Find where the given text appears and provide that cell's center as [X, Y] coordinate. 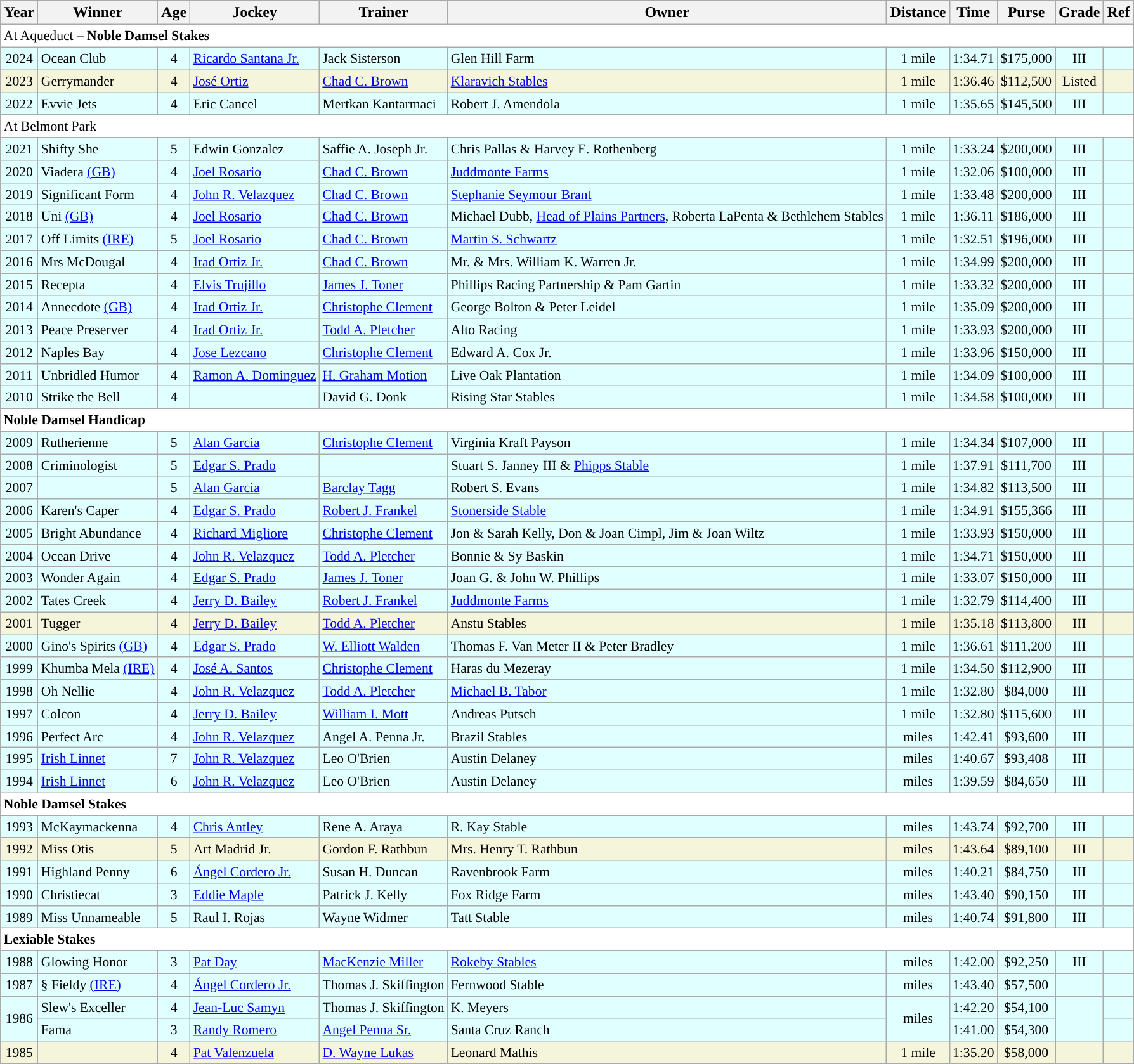
$54,300 [1026, 1030]
Oh Nellie [98, 691]
1:42.20 [973, 1008]
Tugger [98, 623]
1985 [19, 1053]
Off Limits (IRE) [98, 239]
Angel A. Penna Jr. [383, 736]
Lexiable Stakes [567, 940]
1:41.00 [973, 1030]
2024 [19, 58]
$111,200 [1026, 646]
$155,366 [1026, 510]
Naples Bay [98, 353]
Glowing Honor [98, 962]
R. Kay Stable [667, 827]
2005 [19, 533]
2018 [19, 217]
§ Fieldy (IRE) [98, 985]
K. Meyers [667, 1008]
Leonard Mathis [667, 1053]
1:33.24 [973, 149]
Stephanie Seymour Brant [667, 194]
Karen's Caper [98, 510]
1:37.91 [973, 465]
Stonerside Stable [667, 510]
2000 [19, 646]
Mrs. Henry T. Rathbun [667, 849]
Joan G. & John W. Phillips [667, 578]
2002 [19, 600]
Ricardo Santana Jr. [255, 58]
1:32.79 [973, 600]
2013 [19, 330]
Time [973, 13]
2022 [19, 104]
Noble Damsel Handicap [567, 420]
$84,000 [1026, 691]
$196,000 [1026, 239]
$84,750 [1026, 872]
Mr. & Mrs. William K. Warren Jr. [667, 262]
Jockey [255, 13]
Fernwood Stable [667, 985]
Ref [1119, 13]
Jon & Sarah Kelly, Don & Joan Cimpl, Jim & Joan Wiltz [667, 533]
Martin S. Schwartz [667, 239]
Santa Cruz Ranch [667, 1030]
1:39.59 [973, 781]
1:33.07 [973, 578]
Jean-Luc Samyn [255, 1008]
Bright Abundance [98, 533]
Gerrymander [98, 81]
Saffie A. Joseph Jr. [383, 149]
Rutherienne [98, 443]
$114,400 [1026, 600]
Purse [1026, 13]
2004 [19, 555]
Bonnie & Sy Baskin [667, 555]
$113,500 [1026, 488]
Miss Otis [98, 849]
Annecdote (GB) [98, 307]
1:32.51 [973, 239]
Randy Romero [255, 1030]
Jack Sisterson [383, 58]
1:42.00 [973, 962]
1990 [19, 895]
1:40.74 [973, 917]
2014 [19, 307]
1:33.48 [973, 194]
1:35.09 [973, 307]
Ramon A. Dominguez [255, 375]
Eric Cancel [255, 104]
$93,600 [1026, 736]
Perfect Arc [98, 736]
Wayne Widmer [383, 917]
$84,650 [1026, 781]
Ocean Drive [98, 555]
Uni (GB) [98, 217]
Gino's Spirits (GB) [98, 646]
MacKenzie Miller [383, 962]
Rene A. Araya [383, 827]
Slew's Exceller [98, 1008]
Raul I. Rojas [255, 917]
Robert S. Evans [667, 488]
Wonder Again [98, 578]
1:43.74 [973, 827]
2012 [19, 353]
Gordon F. Rathbun [383, 849]
Patrick J. Kelly [383, 895]
1986 [19, 1018]
Angel Penna Sr. [383, 1030]
Unbridled Humor [98, 375]
1993 [19, 827]
1:36.61 [973, 646]
2011 [19, 375]
$58,000 [1026, 1053]
1:43.64 [973, 849]
Haras du Mezeray [667, 668]
$186,000 [1026, 217]
Noble Damsel Stakes [567, 804]
Age [174, 13]
Christiecat [98, 895]
Viadera (GB) [98, 172]
Eddie Maple [255, 895]
1:35.65 [973, 104]
Strike the Bell [98, 398]
2010 [19, 398]
Pat Day [255, 962]
1:42.41 [973, 736]
Jose Lezcano [255, 353]
Michael B. Tabor [667, 691]
Susan H. Duncan [383, 872]
Recepta [98, 285]
$89,100 [1026, 849]
1:34.82 [973, 488]
$145,500 [1026, 104]
Virginia Kraft Payson [667, 443]
George Bolton & Peter Leidel [667, 307]
Barclay Tagg [383, 488]
Evvie Jets [98, 104]
$90,150 [1026, 895]
Khumba Mela (IRE) [98, 668]
W. Elliott Walden [383, 646]
Alto Racing [667, 330]
Brazil Stables [667, 736]
2008 [19, 465]
1:33.32 [973, 285]
Peace Preserver [98, 330]
Robert J. Amendola [667, 104]
1:34.34 [973, 443]
1:36.46 [973, 81]
2003 [19, 578]
2009 [19, 443]
Significant Form [98, 194]
Colcon [98, 714]
Rokeby Stables [667, 962]
1991 [19, 872]
2016 [19, 262]
1:34.99 [973, 262]
1:40.21 [973, 872]
1:35.20 [973, 1053]
Stuart S. Janney III & Phipps Stable [667, 465]
1999 [19, 668]
Mertkan Kantarmaci [383, 104]
Listed [1079, 81]
Shifty She [98, 149]
2015 [19, 285]
$112,900 [1026, 668]
José Ortiz [255, 81]
Anstu Stables [667, 623]
At Belmont Park [567, 126]
Mrs McDougal [98, 262]
Chris Pallas & Harvey E. Rothenberg [667, 149]
2020 [19, 172]
1994 [19, 781]
Klaravich Stables [667, 81]
At Aqueduct – Noble Damsel Stakes [567, 36]
Chris Antley [255, 827]
José A. Santos [255, 668]
Grade [1079, 13]
$93,408 [1026, 759]
Edward A. Cox Jr. [667, 353]
Ravenbrook Farm [667, 872]
$92,250 [1026, 962]
$57,500 [1026, 985]
D. Wayne Lukas [383, 1053]
Criminologist [98, 465]
Winner [98, 13]
1987 [19, 985]
William I. Mott [383, 714]
Ocean Club [98, 58]
1996 [19, 736]
1992 [19, 849]
1:34.50 [973, 668]
2017 [19, 239]
1:34.91 [973, 510]
Pat Valenzuela [255, 1053]
1997 [19, 714]
Trainer [383, 13]
$111,700 [1026, 465]
1:36.11 [973, 217]
1:34.09 [973, 375]
$92,700 [1026, 827]
Thomas F. Van Meter II & Peter Bradley [667, 646]
1:32.06 [973, 172]
H. Graham Motion [383, 375]
$107,000 [1026, 443]
1:35.18 [973, 623]
2021 [19, 149]
7 [174, 759]
Tates Creek [98, 600]
2001 [19, 623]
Art Madrid Jr. [255, 849]
Phillips Racing Partnership & Pam Gartin [667, 285]
Year [19, 13]
2023 [19, 81]
Elvis Trujillo [255, 285]
$112,500 [1026, 81]
1988 [19, 962]
1998 [19, 691]
1989 [19, 917]
Live Oak Plantation [667, 375]
$54,100 [1026, 1008]
2007 [19, 488]
$115,600 [1026, 714]
David G. Donk [383, 398]
2006 [19, 510]
Owner [667, 13]
Andreas Putsch [667, 714]
Glen Hill Farm [667, 58]
1:40.67 [973, 759]
Highland Penny [98, 872]
Distance [918, 13]
1:34.58 [973, 398]
Edwin Gonzalez [255, 149]
Fox Ridge Farm [667, 895]
McKaymackenna [98, 827]
Rising Star Stables [667, 398]
Tatt Stable [667, 917]
Richard Migliore [255, 533]
2019 [19, 194]
1995 [19, 759]
$91,800 [1026, 917]
Michael Dubb, Head of Plains Partners, Roberta LaPenta & Bethlehem Stables [667, 217]
$175,000 [1026, 58]
Miss Unnameable [98, 917]
Fama [98, 1030]
1:33.96 [973, 353]
$113,800 [1026, 623]
